Provide the (X, Y) coordinate of the cell's center where the given text is located.  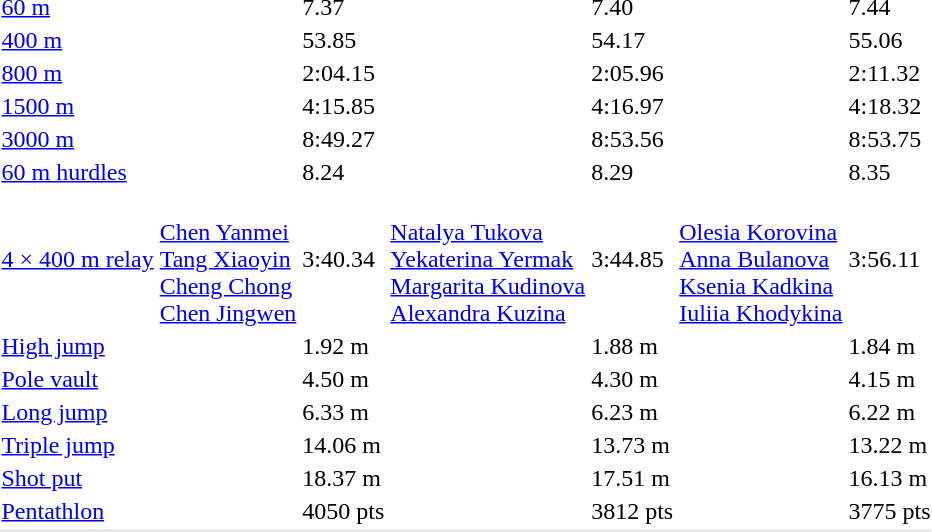
13.22 m (890, 445)
Triple jump (78, 445)
4050 pts (344, 511)
53.85 (344, 40)
Long jump (78, 412)
800 m (78, 73)
4.15 m (890, 379)
8:53.56 (632, 139)
High jump (78, 346)
2:05.96 (632, 73)
1.88 m (632, 346)
8.24 (344, 172)
3:44.85 (632, 259)
1.92 m (344, 346)
4.30 m (632, 379)
4:18.32 (890, 106)
4:15.85 (344, 106)
14.06 m (344, 445)
3:40.34 (344, 259)
55.06 (890, 40)
8:53.75 (890, 139)
60 m hurdles (78, 172)
3:56.11 (890, 259)
400 m (78, 40)
Shot put (78, 478)
1500 m (78, 106)
13.73 m (632, 445)
6.22 m (890, 412)
Pentathlon (78, 511)
2:04.15 (344, 73)
6.23 m (632, 412)
8:49.27 (344, 139)
4 × 400 m relay (78, 259)
3000 m (78, 139)
54.17 (632, 40)
18.37 m (344, 478)
2:11.32 (890, 73)
4:16.97 (632, 106)
6.33 m (344, 412)
8.29 (632, 172)
17.51 m (632, 478)
8.35 (890, 172)
Natalya TukovaYekaterina YermakMargarita KudinovaAlexandra Kuzina (488, 259)
4.50 m (344, 379)
3775 pts (890, 511)
1.84 m (890, 346)
Chen YanmeiTang XiaoyinCheng ChongChen Jingwen (228, 259)
3812 pts (632, 511)
16.13 m (890, 478)
Pole vault (78, 379)
Olesia KorovinaAnna BulanovaKsenia KadkinaIuliia Khodykina (761, 259)
